Scan for the cell matching the given text and deliver its [x, y] coordinate at center. 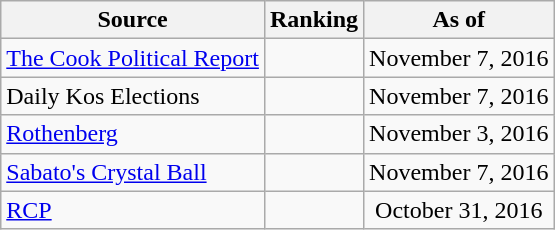
Sabato's Crystal Ball [133, 172]
As of [459, 20]
November 3, 2016 [459, 134]
October 31, 2016 [459, 210]
Source [133, 20]
The Cook Political Report [133, 58]
Daily Kos Elections [133, 96]
RCP [133, 210]
Rothenberg [133, 134]
Ranking [314, 20]
